Provide the (X, Y) coordinate of the cell's center where the given text is located.  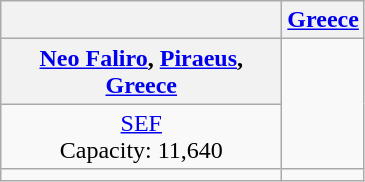
Neo Faliro, Piraeus, Greece (142, 72)
Greece (324, 20)
SEFCapacity: 11,640 (142, 136)
